Return [x, y] of the center of cell containing provided text 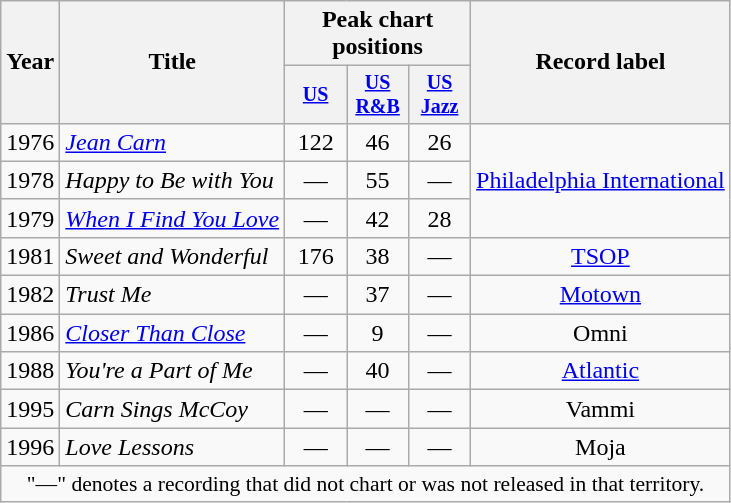
Happy to Be with You [172, 180]
1986 [30, 333]
Atlantic [601, 371]
46 [378, 142]
55 [378, 180]
1995 [30, 409]
"—" denotes a recording that did not chart or was not released in that territory. [366, 484]
9 [378, 333]
When I Find You Love [172, 218]
Omni [601, 333]
1996 [30, 447]
1988 [30, 371]
Love Lessons [172, 447]
US Jazz [440, 94]
Moja [601, 447]
1979 [30, 218]
Record label [601, 62]
USR&B [378, 94]
US [316, 94]
TSOP [601, 256]
122 [316, 142]
Title [172, 62]
26 [440, 142]
Peak chart positions [378, 34]
1981 [30, 256]
37 [378, 295]
1976 [30, 142]
Motown [601, 295]
Year [30, 62]
40 [378, 371]
28 [440, 218]
Philadelphia International [601, 180]
38 [378, 256]
176 [316, 256]
Sweet and Wonderful [172, 256]
42 [378, 218]
1982 [30, 295]
Closer Than Close [172, 333]
1978 [30, 180]
Jean Carn [172, 142]
Carn Sings McCoy [172, 409]
You're a Part of Me [172, 371]
Vammi [601, 409]
Trust Me [172, 295]
